Scan for the cell matching the given text and deliver its [X, Y] coordinate at center. 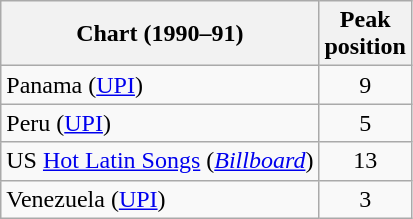
5 [365, 123]
Panama (UPI) [160, 85]
3 [365, 199]
9 [365, 85]
Chart (1990–91) [160, 34]
Peakposition [365, 34]
Venezuela (UPI) [160, 199]
Peru (UPI) [160, 123]
13 [365, 161]
US Hot Latin Songs (Billboard) [160, 161]
